From the cell containing the given text, extract its center point as (x, y) coordinate. 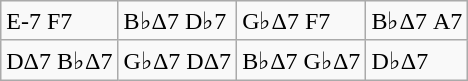
G♭Δ7 F7 (302, 21)
DΔ7 B♭Δ7 (60, 60)
B♭Δ7 G♭Δ7 (302, 60)
E-7 F7 (60, 21)
B♭Δ7 D♭7 (178, 21)
B♭Δ7 A7 (417, 21)
G♭Δ7 DΔ7 (178, 60)
D♭Δ7 (417, 60)
